For the text-containing cell, return its midpoint in [X, Y] coordinate format. 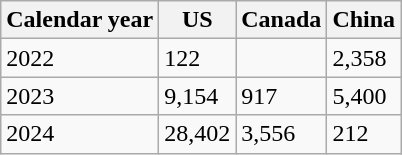
2022 [80, 58]
2024 [80, 134]
917 [282, 96]
212 [364, 134]
9,154 [198, 96]
2023 [80, 96]
China [364, 20]
2,358 [364, 58]
122 [198, 58]
Canada [282, 20]
US [198, 20]
28,402 [198, 134]
3,556 [282, 134]
5,400 [364, 96]
Calendar year [80, 20]
